Capture the cell that displays the provided text and extract its (X, Y) central coordinate. 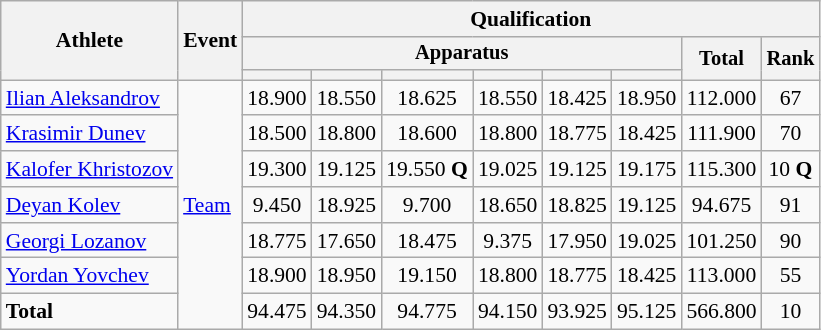
18.925 (346, 205)
10 Q (791, 169)
115.300 (721, 169)
9.450 (276, 205)
67 (791, 98)
Krasimir Dunev (90, 134)
111.900 (721, 134)
19.550 Q (427, 169)
113.000 (721, 276)
17.650 (346, 241)
17.950 (576, 241)
19.175 (646, 169)
94.675 (721, 205)
Kalofer Khristozov (90, 169)
93.925 (576, 312)
Deyan Kolev (90, 205)
18.650 (508, 205)
18.500 (276, 134)
18.600 (427, 134)
19.150 (427, 276)
Rank (791, 58)
94.775 (427, 312)
9.375 (508, 241)
10 (791, 312)
112.000 (721, 98)
Athlete (90, 40)
70 (791, 134)
Ilian Aleksandrov (90, 98)
Team (210, 204)
18.625 (427, 98)
19.300 (276, 169)
18.825 (576, 205)
94.150 (508, 312)
90 (791, 241)
91 (791, 205)
566.800 (721, 312)
94.350 (346, 312)
Qualification (530, 19)
101.250 (721, 241)
Apparatus (462, 54)
18.475 (427, 241)
95.125 (646, 312)
Georgi Lozanov (90, 241)
Yordan Yovchev (90, 276)
94.475 (276, 312)
55 (791, 276)
9.700 (427, 205)
Event (210, 40)
